Output the [x, y] coordinate of the center of the cell containing the given text.  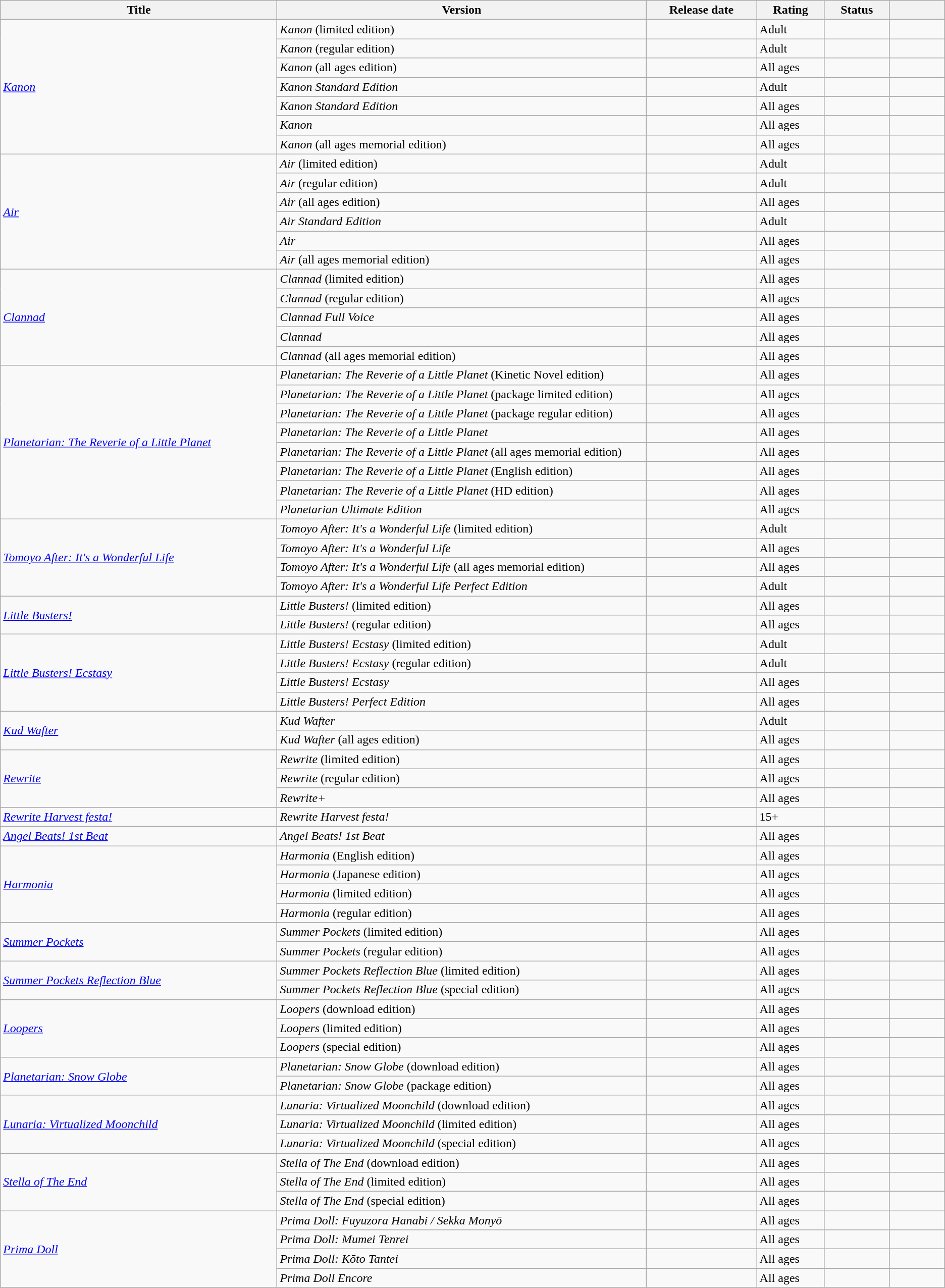
Rating [791, 10]
Harmonia [139, 884]
Summer Pockets Reflection Blue (limited edition) [461, 971]
Kanon (all ages memorial edition) [461, 144]
Lunaria: Virtualized Moonchild (special edition) [461, 1143]
Air (limited edition) [461, 164]
Little Busters! Ecstasy (regular edition) [461, 663]
Loopers [139, 1028]
Planetarian: Snow Globe (package edition) [461, 1086]
Rewrite+ [461, 797]
Little Busters! (limited edition) [461, 606]
Loopers (download edition) [461, 1009]
Harmonia (Japanese edition) [461, 875]
Lunaria: Virtualized Moonchild (download edition) [461, 1105]
Lunaria: Virtualized Moonchild (limited edition) [461, 1124]
Rewrite (regular edition) [461, 778]
Harmonia (English edition) [461, 855]
Version [461, 10]
Little Busters! Perfect Edition [461, 702]
Planetarian: The Reverie of a Little Planet (package regular edition) [461, 413]
Planetarian Ultimate Edition [461, 509]
Planetarian: Snow Globe (download edition) [461, 1066]
Air (all ages memorial edition) [461, 260]
Air (regular edition) [461, 183]
Summer Pockets Reflection Blue [139, 980]
Planetarian: Snow Globe [139, 1076]
Planetarian: The Reverie of a Little Planet (English edition) [461, 471]
Planetarian: The Reverie of a Little Planet (package limited edition) [461, 394]
Clannad Full Voice [461, 317]
Clannad (limited edition) [461, 279]
Planetarian: The Reverie of a Little Planet (all ages memorial edition) [461, 452]
Kanon (limited edition) [461, 29]
Stella of The End (special edition) [461, 1201]
Status [857, 10]
Rewrite (limited edition) [461, 759]
15+ [791, 817]
Tomoyo After: It's a Wonderful Life Perfect Edition [461, 586]
Prima Doll Encore [461, 1278]
Kanon (all ages edition) [461, 68]
Summer Pockets (limited edition) [461, 932]
Release date [702, 10]
Tomoyo After: It's a Wonderful Life (limited edition) [461, 528]
Planetarian: The Reverie of a Little Planet (Kinetic Novel edition) [461, 375]
Harmonia (limited edition) [461, 894]
Harmonia (regular edition) [461, 913]
Stella of The End [139, 1182]
Summer Pockets [139, 942]
Prima Doll: Kōto Tantei [461, 1259]
Loopers (limited edition) [461, 1028]
Rewrite [139, 778]
Clannad (all ages memorial edition) [461, 356]
Planetarian: The Reverie of a Little Planet (HD edition) [461, 490]
Loopers (special edition) [461, 1047]
Title [139, 10]
Summer Pockets (regular edition) [461, 951]
Lunaria: Virtualized Moonchild [139, 1124]
Tomoyo After: It's a Wonderful Life (all ages memorial edition) [461, 567]
Kud Wafter (all ages edition) [461, 740]
Prima Doll: Fuyuzora Hanabi / Sekka Monyō [461, 1220]
Prima Doll [139, 1249]
Prima Doll: Mumei Tenrei [461, 1240]
Little Busters! [139, 615]
Clannad (regular edition) [461, 298]
Little Busters! Ecstasy (limited edition) [461, 644]
Air Standard Edition [461, 221]
Kanon (regular edition) [461, 48]
Summer Pockets Reflection Blue (special edition) [461, 990]
Stella of The End (download edition) [461, 1162]
Air (all ages edition) [461, 202]
Stella of The End (limited edition) [461, 1182]
Little Busters! (regular edition) [461, 625]
